From the cell containing the given text, extract its center point as [X, Y] coordinate. 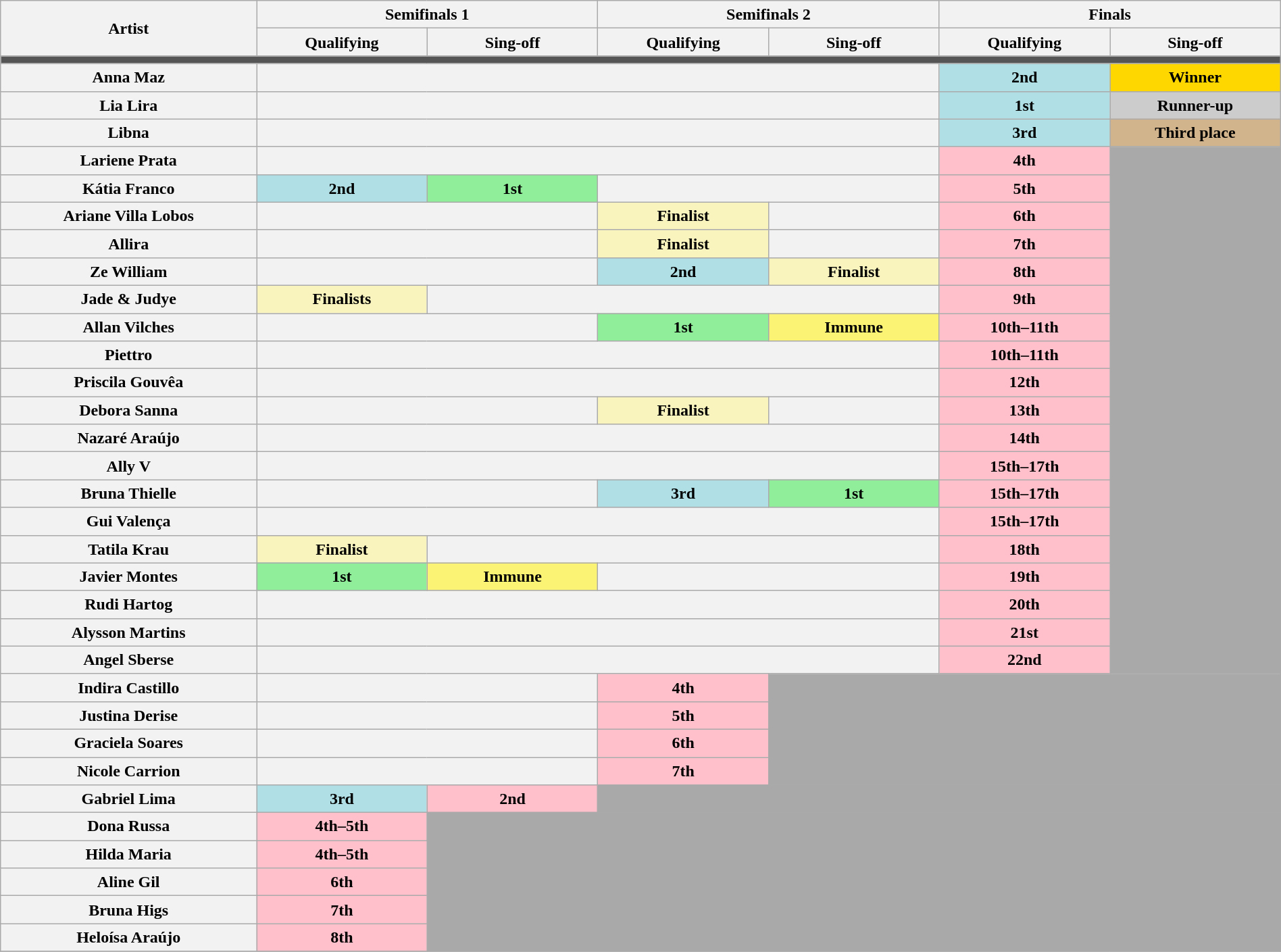
Hilda Maria [128, 854]
Artist [128, 28]
Ariane Villa Lobos [128, 216]
Allan Vilches [128, 327]
Jade & Judye [128, 299]
Indira Castillo [128, 688]
Ze William [128, 272]
Graciela Soares [128, 743]
Runner-up [1196, 105]
Winner [1196, 77]
Dona Russa [128, 827]
Lariene Prata [128, 161]
Nazaré Araújo [128, 438]
Angel Sberse [128, 659]
22nd [1024, 659]
Priscila Gouvêa [128, 382]
Libna [128, 132]
Lia Lira [128, 105]
Semifinals 1 [427, 15]
12th [1024, 382]
Javier Montes [128, 577]
19th [1024, 577]
Bruna Higs [128, 909]
Alysson Martins [128, 632]
Nicole Carrion [128, 770]
Bruna Thielle [128, 493]
Gui Valença [128, 522]
Third place [1196, 132]
Heloísa Araújo [128, 938]
Anna Maz [128, 77]
Kátia Franco [128, 188]
Ally V [128, 466]
Finalists [342, 299]
21st [1024, 632]
20th [1024, 604]
14th [1024, 438]
Piettro [128, 355]
Allira [128, 243]
Justina Derise [128, 715]
Rudi Hartog [128, 604]
18th [1024, 549]
13th [1024, 411]
Gabriel Lima [128, 799]
Finals [1109, 15]
Semifinals 2 [769, 15]
Debora Sanna [128, 411]
Tatila Krau [128, 549]
9th [1024, 299]
Aline Gil [128, 882]
